Capture the cell that displays the provided text and extract its (x, y) central coordinate. 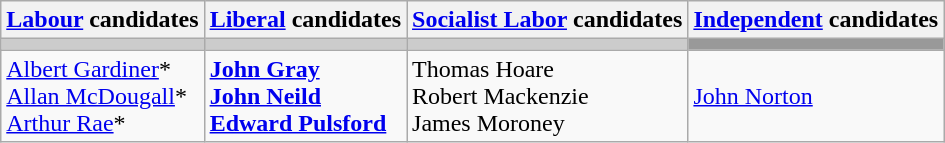
Thomas HoareRobert MackenzieJames Moroney (548, 96)
Liberal candidates (305, 20)
John Norton (816, 96)
Albert Gardiner*Allan McDougall*Arthur Rae* (102, 96)
Independent candidates (816, 20)
John GrayJohn NeildEdward Pulsford (305, 96)
Labour candidates (102, 20)
Socialist Labor candidates (548, 20)
